Locate the cell with the specified text and output its (x, y) center coordinate. 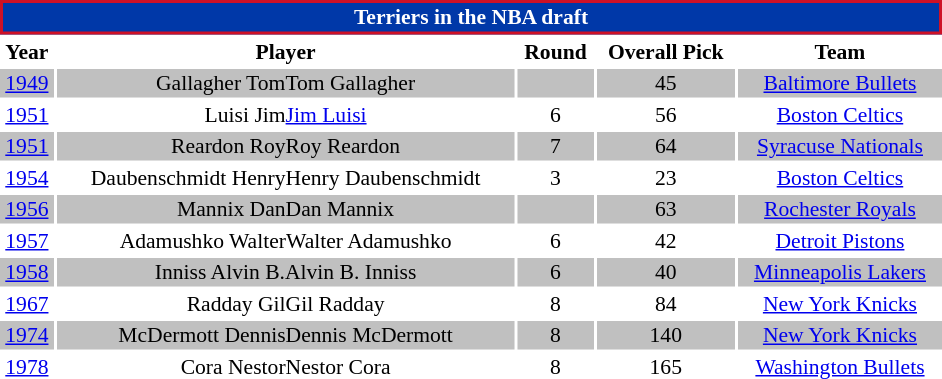
Daubenschmidt HenryHenry Daubenschmidt (286, 178)
Round (555, 52)
Player (286, 52)
Rochester Royals (840, 209)
1957 (27, 240)
Radday GilGil Radday (286, 304)
1956 (27, 209)
1974 (27, 335)
23 (666, 178)
140 (666, 335)
Mannix DanDan Mannix (286, 209)
Gallagher TomTom Gallagher (286, 83)
Inniss Alvin B.Alvin B. Inniss (286, 272)
Adamushko WalterWalter Adamushko (286, 240)
64 (666, 146)
1949 (27, 83)
1967 (27, 304)
Year (27, 52)
42 (666, 240)
1954 (27, 178)
40 (666, 272)
45 (666, 83)
84 (666, 304)
Team (840, 52)
Syracuse Nationals (840, 146)
1958 (27, 272)
63 (666, 209)
56 (666, 114)
Overall Pick (666, 52)
Detroit Pistons (840, 240)
Baltimore Bullets (840, 83)
McDermott DennisDennis McDermott (286, 335)
Terriers in the NBA draft (471, 17)
3 (555, 178)
Luisi JimJim Luisi (286, 114)
Reardon RoyRoy Reardon (286, 146)
7 (555, 146)
Minneapolis Lakers (840, 272)
